Provide the (X, Y) coordinate of the cell's center where the given text is located.  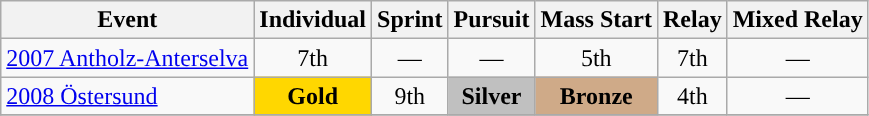
Mixed Relay (798, 20)
Event (128, 20)
Relay (692, 20)
9th (410, 96)
Individual (313, 20)
4th (692, 96)
Bronze (596, 96)
Mass Start (596, 20)
2008 Östersund (128, 96)
2007 Antholz-Anterselva (128, 58)
Gold (313, 96)
5th (596, 58)
Pursuit (492, 20)
Silver (492, 96)
Sprint (410, 20)
